Determine the [X, Y] coordinate at the center of the cell enclosing the given text.  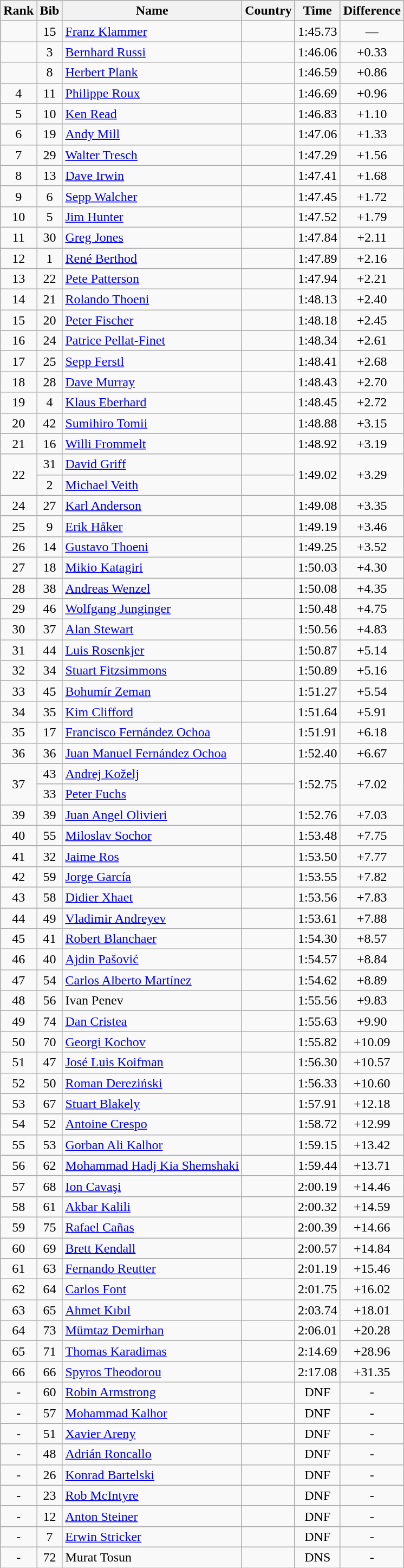
Dan Cristea [152, 1021]
23 [50, 1495]
Willi Frommelt [152, 444]
Difference [372, 11]
+4.83 [372, 630]
+31.35 [372, 1372]
Robin Armstrong [152, 1392]
1:53.50 [317, 856]
Name [152, 11]
1:58.72 [317, 1124]
1:48.88 [317, 423]
73 [50, 1331]
+7.02 [372, 784]
+0.96 [372, 93]
1:52.40 [317, 753]
+16.02 [372, 1290]
1 [50, 258]
Juan Manuel Fernández Ochoa [152, 753]
1:52.75 [317, 784]
2:14.69 [317, 1351]
+13.71 [372, 1165]
+18.01 [372, 1310]
Carlos Alberto Martínez [152, 980]
2 [50, 485]
+7.03 [372, 815]
1:50.89 [317, 671]
38 [50, 588]
Didier Xhaet [152, 897]
1:47.06 [317, 134]
1:59.44 [317, 1165]
1:49.19 [317, 526]
Ivan Penev [152, 1001]
Roman Dereziński [152, 1083]
+14.84 [372, 1248]
1:51.27 [317, 691]
1:48.45 [317, 403]
1:50.08 [317, 588]
Rafael Cañas [152, 1227]
1:49.25 [317, 547]
+8.57 [372, 939]
Rank [18, 11]
1:50.56 [317, 630]
1:46.59 [317, 73]
67 [50, 1104]
Mohammad Kalhor [152, 1413]
1:50.87 [317, 650]
Country [269, 11]
1:56.30 [317, 1062]
Rolando Thoeni [152, 300]
Peter Fischer [152, 320]
+7.77 [372, 856]
+6.18 [372, 733]
Bohumír Zeman [152, 691]
+3.52 [372, 547]
1:47.45 [317, 196]
Time [317, 11]
1:48.43 [317, 382]
DNS [317, 1557]
+1.79 [372, 217]
Sepp Ferstl [152, 361]
74 [50, 1021]
+10.57 [372, 1062]
+12.18 [372, 1104]
2:17.08 [317, 1372]
1:47.84 [317, 237]
Peter Fuchs [152, 794]
2:06.01 [317, 1331]
1:49.02 [317, 475]
+12.99 [372, 1124]
+3.19 [372, 444]
1:47.52 [317, 217]
Georgi Kochov [152, 1042]
Stuart Fitzsimmons [152, 671]
1:48.92 [317, 444]
+2.61 [372, 341]
+4.75 [372, 609]
Spyros Theodorou [152, 1372]
Pete Patterson [152, 279]
2:00.39 [317, 1227]
+14.66 [372, 1227]
+2.72 [372, 403]
+6.67 [372, 753]
2:03.74 [317, 1310]
Carlos Font [152, 1290]
+4.35 [372, 588]
— [372, 31]
Adrián Roncallo [152, 1454]
Xavier Areny [152, 1434]
Karl Anderson [152, 506]
Herbert Plank [152, 73]
Ion Cavaşi [152, 1186]
+2.68 [372, 361]
+7.83 [372, 897]
+2.70 [372, 382]
1:56.33 [317, 1083]
+10.09 [372, 1042]
Jim Hunter [152, 217]
75 [50, 1227]
2:00.32 [317, 1207]
Stuart Blakely [152, 1104]
+1.33 [372, 134]
2:01.75 [317, 1290]
1:53.55 [317, 877]
+5.14 [372, 650]
Bernhard Russi [152, 52]
+9.83 [372, 1001]
1:48.41 [317, 361]
Ajdin Pašović [152, 960]
Brett Kendall [152, 1248]
1:47.41 [317, 176]
1:45.73 [317, 31]
1:46.69 [317, 93]
+7.82 [372, 877]
Robert Blanchaer [152, 939]
1:53.61 [317, 918]
1:47.29 [317, 155]
2:00.57 [317, 1248]
José Luis Koifman [152, 1062]
69 [50, 1248]
+2.40 [372, 300]
+28.96 [372, 1351]
1:53.48 [317, 835]
Klaus Eberhard [152, 403]
Antoine Crespo [152, 1124]
1:55.63 [317, 1021]
Walter Tresch [152, 155]
+8.84 [372, 960]
Miloslav Sochor [152, 835]
1:46.06 [317, 52]
+1.10 [372, 114]
+1.72 [372, 196]
Erik Håker [152, 526]
Wolfgang Junginger [152, 609]
Franz Klammer [152, 31]
Francisco Fernández Ochoa [152, 733]
+5.16 [372, 671]
1:54.30 [317, 939]
+4.30 [372, 567]
Ahmet Kıbıl [152, 1310]
+14.59 [372, 1207]
Jorge García [152, 877]
+0.33 [372, 52]
+7.75 [372, 835]
Ken Read [152, 114]
+8.89 [372, 980]
+2.45 [372, 320]
1:55.56 [317, 1001]
Dave Murray [152, 382]
Konrad Bartelski [152, 1475]
1:48.18 [317, 320]
Andy Mill [152, 134]
+0.86 [372, 73]
Mikio Katagiri [152, 567]
Vladimir Andreyev [152, 918]
1:53.56 [317, 897]
Juan Angel Olivieri [152, 815]
+9.90 [372, 1021]
+1.68 [372, 176]
Kim Clifford [152, 712]
Andreas Wenzel [152, 588]
+2.21 [372, 279]
Andrej Koželj [152, 774]
+3.35 [372, 506]
Sumihiro Tomii [152, 423]
René Berthod [152, 258]
Akbar Kalili [152, 1207]
Bib [50, 11]
1:59.15 [317, 1145]
Mümtaz Demirhan [152, 1331]
Jaime Ros [152, 856]
1:54.57 [317, 960]
1:47.94 [317, 279]
+20.28 [372, 1331]
Thomas Karadimas [152, 1351]
Greg Jones [152, 237]
1:54.62 [317, 980]
1:52.76 [317, 815]
+2.16 [372, 258]
Patrice Pellat-Finet [152, 341]
1:48.34 [317, 341]
1:49.08 [317, 506]
+7.88 [372, 918]
1:57.91 [317, 1104]
70 [50, 1042]
Luis Rosenkjer [152, 650]
3 [50, 52]
Gorban Ali Kalhor [152, 1145]
1:48.13 [317, 300]
+13.42 [372, 1145]
David Griff [152, 464]
1:50.48 [317, 609]
71 [50, 1351]
1:50.03 [317, 567]
+5.54 [372, 691]
Mohammad Hadj Kia Shemshaki [152, 1165]
2:00.19 [317, 1186]
+15.46 [372, 1269]
Sepp Walcher [152, 196]
Philippe Roux [152, 93]
72 [50, 1557]
1:51.64 [317, 712]
+2.11 [372, 237]
1:47.89 [317, 258]
68 [50, 1186]
+1.56 [372, 155]
+3.29 [372, 475]
+10.60 [372, 1083]
+5.91 [372, 712]
Rob McIntyre [152, 1495]
Dave Irwin [152, 176]
2:01.19 [317, 1269]
Anton Steiner [152, 1516]
Gustavo Thoeni [152, 547]
1:55.82 [317, 1042]
+3.15 [372, 423]
1:46.83 [317, 114]
Erwin Stricker [152, 1537]
1:51.91 [317, 733]
+14.46 [372, 1186]
+3.46 [372, 526]
Alan Stewart [152, 630]
Murat Tosun [152, 1557]
Michael Veith [152, 485]
Fernando Reutter [152, 1269]
